Provide the [X, Y] coordinate of the cell's center where the given text is located.  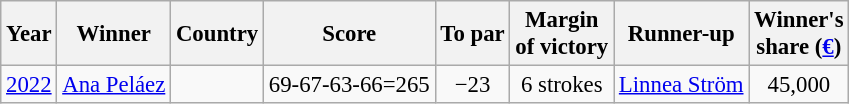
Winner'sshare (€) [799, 34]
Score [349, 34]
Country [218, 34]
Runner-up [682, 34]
2022 [29, 85]
Linnea Ström [682, 85]
45,000 [799, 85]
Ana Peláez [114, 85]
Winner [114, 34]
Marginof victory [562, 34]
6 strokes [562, 85]
−23 [472, 85]
To par [472, 34]
69-67-63-66=265 [349, 85]
Year [29, 34]
